Search for the cell housing the specified text and yield its [x, y] center coordinate. 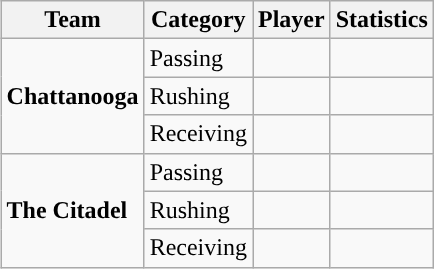
Player [291, 20]
Team [72, 20]
Chattanooga [72, 96]
The Citadel [72, 210]
Category [198, 20]
Statistics [382, 20]
